Detect which cell encompasses the target text, then output its (X, Y) center coordinate. 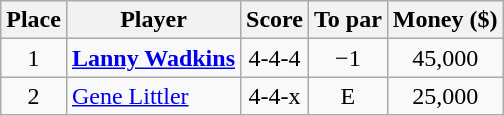
1 (34, 58)
To par (348, 20)
Place (34, 20)
4-4-x (275, 96)
2 (34, 96)
Money ($) (445, 20)
Score (275, 20)
4-4-4 (275, 58)
Player (153, 20)
Lanny Wadkins (153, 58)
E (348, 96)
45,000 (445, 58)
25,000 (445, 96)
−1 (348, 58)
Gene Littler (153, 96)
